Identify which cell holds the provided text, then report its [x, y] central coordinate. 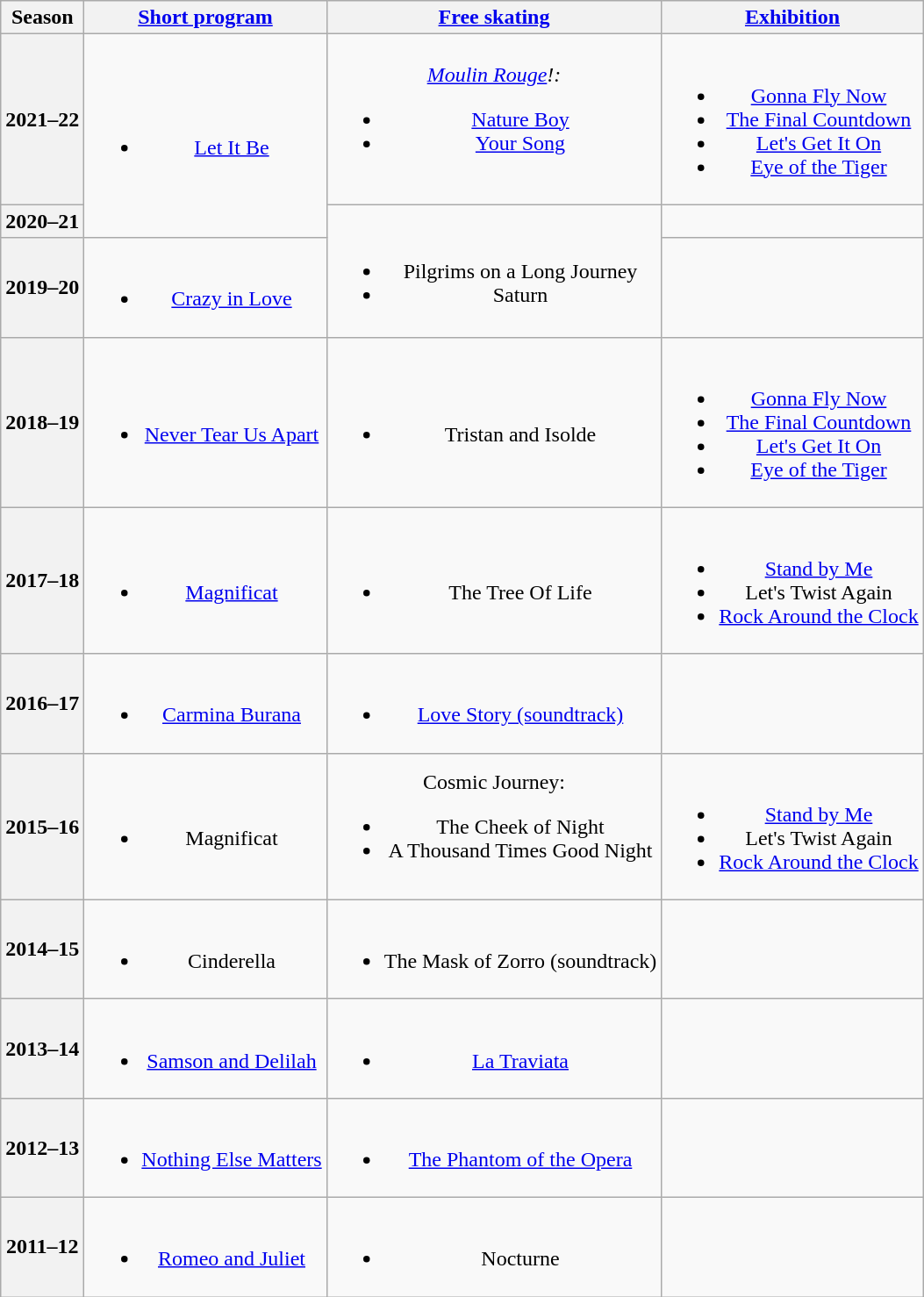
Let It Be [205, 136]
Cosmic Journey:The Cheek of NightA Thousand Times Good Night [494, 827]
Tristan and Isolde [494, 422]
Crazy in Love [205, 288]
2019–20 [42, 288]
Free skating [494, 18]
The Mask of Zorro (soundtrack) [494, 949]
Short program [205, 18]
2013–14 [42, 1048]
Samson and Delilah [205, 1048]
Nocturne [494, 1246]
Love Story (soundtrack) [494, 704]
2016–17 [42, 704]
Romeo and Juliet [205, 1246]
Moulin Rouge!:Nature Boy Your Song [494, 119]
2014–15 [42, 949]
Exhibition [792, 18]
2012–13 [42, 1148]
2015–16 [42, 827]
2018–19 [42, 422]
2021–22 [42, 119]
Season [42, 18]
Carmina Burana [205, 704]
Nothing Else Matters [205, 1148]
The Phantom of the Opera [494, 1148]
Never Tear Us Apart [205, 422]
The Tree Of Life [494, 581]
Cinderella [205, 949]
Pilgrims on a Long Journey Saturn [494, 270]
2011–12 [42, 1246]
2017–18 [42, 581]
2020–21 [42, 221]
La Traviata [494, 1048]
